Search for the cell housing the specified text and yield its [X, Y] center coordinate. 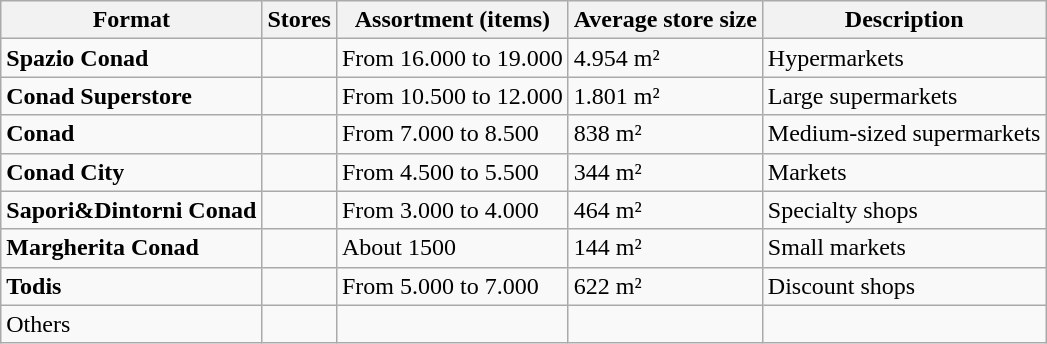
Discount shops [904, 286]
Hypermarkets [904, 58]
From 4.500 to 5.500 [452, 172]
Medium-sized supermarkets [904, 134]
From 10.500 to 12.000 [452, 96]
4.954 m² [665, 58]
From 3.000 to 4.000 [452, 210]
From 5.000 to 7.000 [452, 286]
Margherita Conad [132, 248]
Others [132, 324]
Large supermarkets [904, 96]
Format [132, 20]
Conad [132, 134]
From 16.000 to 19.000 [452, 58]
344 m² [665, 172]
Specialty shops [904, 210]
About 1500 [452, 248]
Description [904, 20]
622 m² [665, 286]
Conad Superstore [132, 96]
Average store size [665, 20]
Stores [300, 20]
Todis [132, 286]
Assortment (items) [452, 20]
144 m² [665, 248]
From 7.000 to 8.500 [452, 134]
1.801 m² [665, 96]
Conad City [132, 172]
Small markets [904, 248]
Spazio Conad [132, 58]
838 m² [665, 134]
Sapori&Dintorni Conad [132, 210]
464 m² [665, 210]
Markets [904, 172]
